Identify which cell holds the provided text, then report its [X, Y] central coordinate. 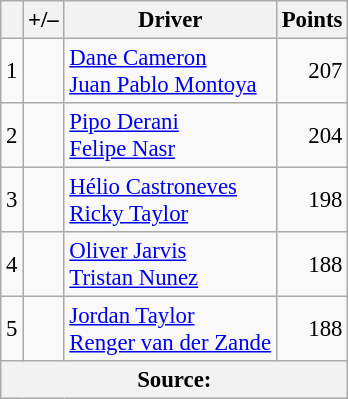
5 [12, 330]
Points [312, 20]
Jordan Taylor Renger van der Zande [170, 330]
2 [12, 136]
198 [312, 200]
207 [312, 72]
Hélio Castroneves Ricky Taylor [170, 200]
Driver [170, 20]
Dane Cameron Juan Pablo Montoya [170, 72]
204 [312, 136]
+/– [44, 20]
Pipo Derani Felipe Nasr [170, 136]
Oliver Jarvis Tristan Nunez [170, 264]
1 [12, 72]
4 [12, 264]
3 [12, 200]
